Scan for the cell matching the given text and deliver its [X, Y] coordinate at center. 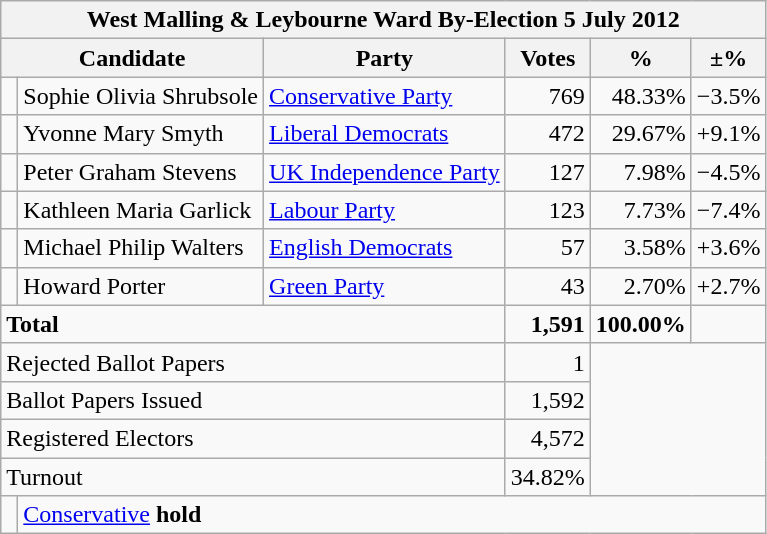
+3.6% [728, 248]
2.70% [640, 286]
Votes [548, 58]
29.67% [640, 134]
1,592 [548, 400]
1 [548, 362]
48.33% [640, 96]
4,572 [548, 438]
Labour Party [385, 210]
34.82% [548, 477]
Liberal Democrats [385, 134]
Sophie Olivia Shrubsole [141, 96]
Registered Electors [253, 438]
43 [548, 286]
+9.1% [728, 134]
7.73% [640, 210]
±% [728, 58]
769 [548, 96]
Green Party [385, 286]
472 [548, 134]
Howard Porter [141, 286]
Conservative Party [385, 96]
127 [548, 172]
% [640, 58]
57 [548, 248]
Candidate [132, 58]
Party [385, 58]
Yvonne Mary Smyth [141, 134]
Ballot Papers Issued [253, 400]
−4.5% [728, 172]
Peter Graham Stevens [141, 172]
7.98% [640, 172]
−7.4% [728, 210]
Conservative hold [392, 515]
West Malling & Leybourne Ward By-Election 5 July 2012 [384, 20]
−3.5% [728, 96]
Rejected Ballot Papers [253, 362]
123 [548, 210]
100.00% [640, 324]
3.58% [640, 248]
English Democrats [385, 248]
UK Independence Party [385, 172]
1,591 [548, 324]
Michael Philip Walters [141, 248]
Total [253, 324]
Turnout [253, 477]
+2.7% [728, 286]
Kathleen Maria Garlick [141, 210]
